For the text-containing cell, return its midpoint in (x, y) coordinate format. 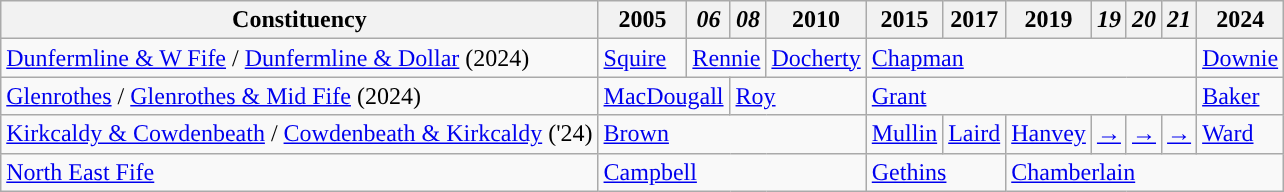
2005 (642, 20)
2015 (904, 20)
2024 (1240, 20)
Mullin (904, 134)
19 (1108, 20)
2019 (1049, 20)
Roy (798, 96)
Glenrothes / Glenrothes & Mid Fife (2024) (300, 96)
Squire (642, 58)
Campbell (732, 172)
21 (1180, 20)
Laird (974, 134)
MacDougall (664, 96)
Baker (1240, 96)
2010 (816, 20)
Docherty (816, 58)
North East Fife (300, 172)
06 (708, 20)
Ward (1240, 134)
2017 (974, 20)
Dunfermline & W Fife / Dunfermline & Dollar (2024) (300, 58)
Grant (1031, 96)
Rennie (726, 58)
08 (748, 20)
Hanvey (1049, 134)
Kirkcaldy & Cowdenbeath / Cowdenbeath & Kirkcaldy ('24) (300, 134)
Chapman (1031, 58)
Gethins (936, 172)
Brown (732, 134)
20 (1144, 20)
Constituency (300, 20)
Chamberlain (1145, 172)
Downie (1240, 58)
